Locate the cell with the specified text and output its (x, y) center coordinate. 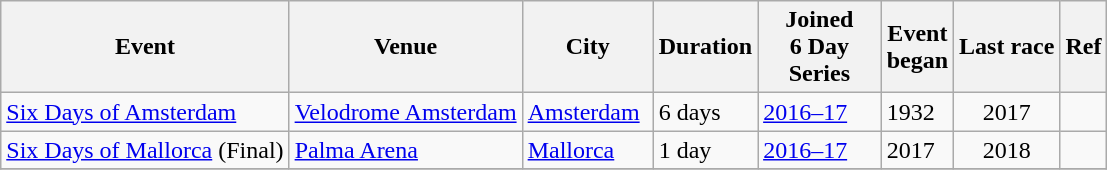
Six Days of Mallorca (Final) (145, 150)
Six Days of Amsterdam (145, 112)
Last race (1007, 47)
Mallorca (588, 150)
Event began (917, 47)
Amsterdam (588, 112)
City (588, 47)
Event (145, 47)
Venue (406, 47)
1932 (917, 112)
1 day (705, 150)
Palma Arena (406, 150)
6 days (705, 112)
Ref (1084, 47)
2018 (1007, 150)
Velodrome Amsterdam (406, 112)
Joined 6 Day Series (820, 47)
Duration (705, 47)
